Return the [x, y] coordinate for the center point of the cell that contains the specified text.  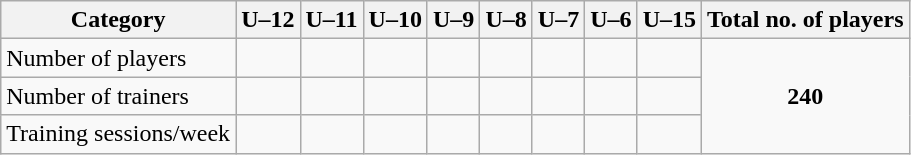
240 [806, 96]
Number of players [118, 58]
U–10 [395, 20]
U–8 [506, 20]
U–7 [558, 20]
Total no. of players [806, 20]
Number of trainers [118, 96]
Training sessions/week [118, 134]
U–15 [669, 20]
U–12 [268, 20]
U–11 [332, 20]
Category [118, 20]
U–9 [453, 20]
U–6 [611, 20]
